Return [x, y] of the center of cell containing provided text 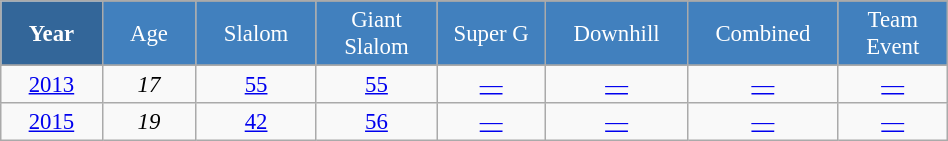
2013 [52, 85]
Year [52, 34]
2015 [52, 122]
Age [149, 34]
17 [149, 85]
Super G [492, 34]
42 [256, 122]
Slalom [256, 34]
19 [149, 122]
Downhill [617, 34]
Combined [762, 34]
GiantSlalom [376, 34]
56 [376, 122]
Team Event [892, 34]
